From the cell containing the given text, extract its center point as (X, Y) coordinate. 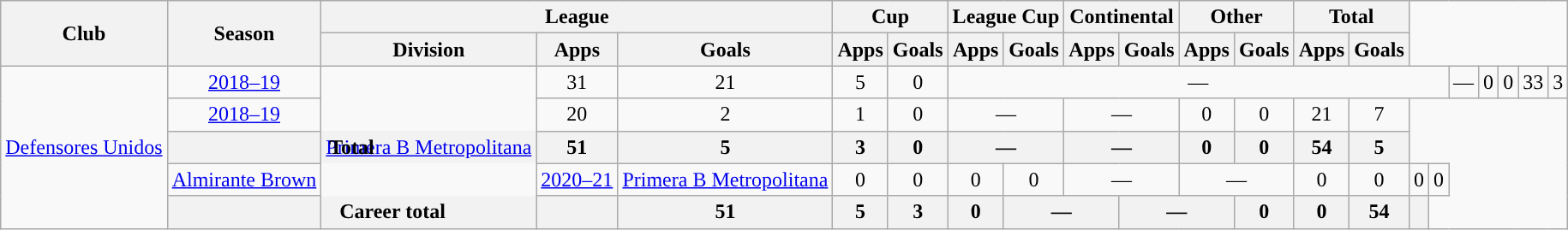
7 (1379, 115)
33 (1534, 82)
Season (244, 33)
Cup (890, 17)
Defensores Unidos (84, 147)
Almirante Brown (244, 180)
31 (578, 82)
League (578, 17)
20 (578, 115)
Other (1236, 17)
League Cup (1006, 17)
Career total (392, 212)
2020–21 (578, 180)
Continental (1122, 17)
Division (428, 50)
Club (84, 33)
1 (860, 115)
2 (725, 115)
